Provide the (x, y) coordinate of the cell's center where the given text is located.  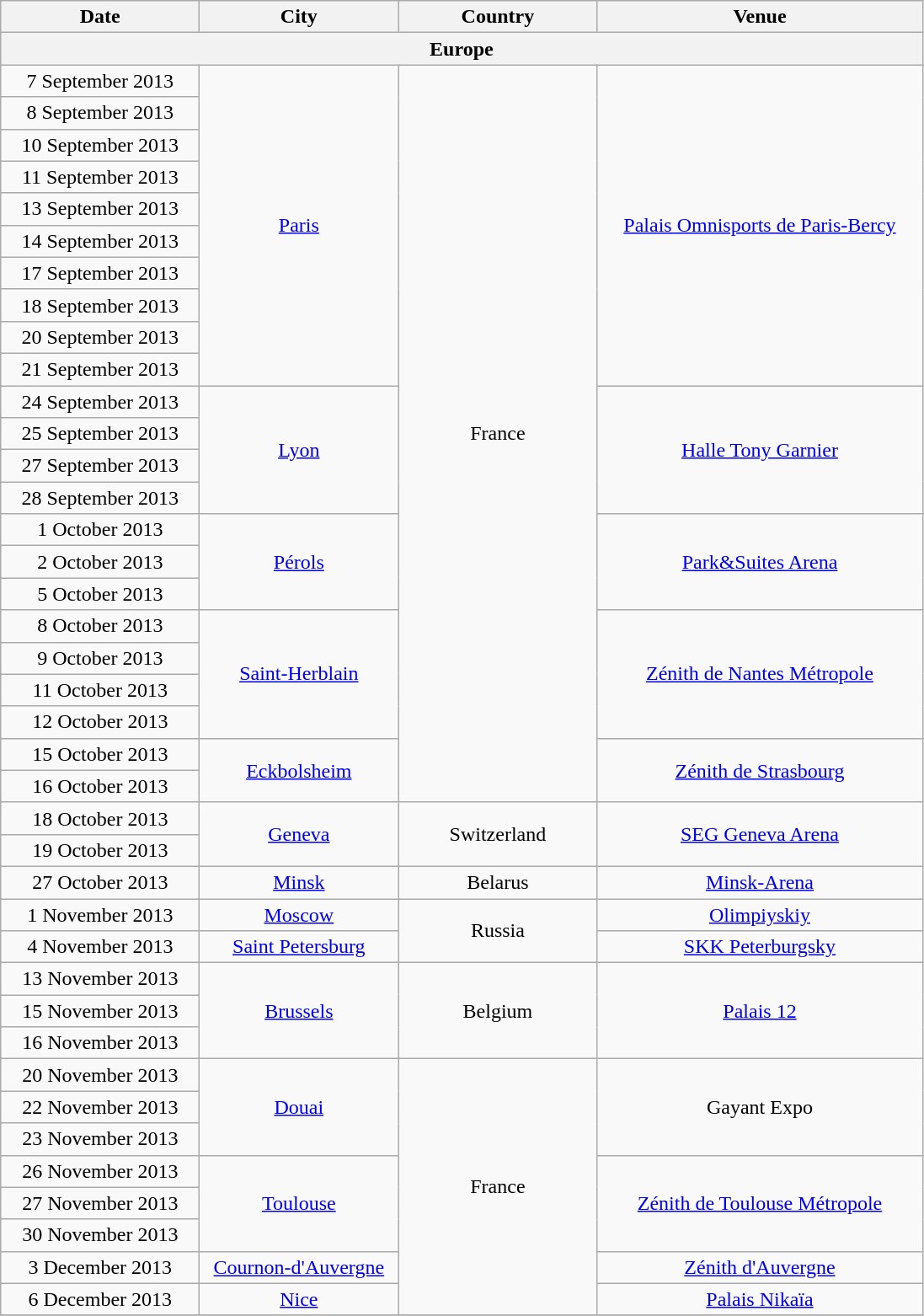
2 October 2013 (100, 562)
Geneva (299, 834)
Country (498, 17)
21 September 2013 (100, 369)
Zénith de Toulouse Métropole (760, 1203)
Venue (760, 17)
7 September 2013 (100, 81)
25 September 2013 (100, 434)
Zénith d'Auvergne (760, 1267)
Minsk-Arena (760, 882)
12 October 2013 (100, 722)
13 September 2013 (100, 209)
SEG Geneva Arena (760, 834)
4 November 2013 (100, 947)
27 November 2013 (100, 1203)
19 October 2013 (100, 850)
15 November 2013 (100, 1011)
11 September 2013 (100, 177)
15 October 2013 (100, 754)
22 November 2013 (100, 1107)
30 November 2013 (100, 1235)
Paris (299, 226)
16 October 2013 (100, 786)
Lyon (299, 450)
Date (100, 17)
Toulouse (299, 1203)
8 September 2013 (100, 113)
11 October 2013 (100, 690)
Zénith de Strasbourg (760, 770)
16 November 2013 (100, 1043)
Belarus (498, 882)
13 November 2013 (100, 979)
Olimpiyskiy (760, 914)
Nice (299, 1299)
27 September 2013 (100, 466)
Saint-Herblain (299, 674)
17 September 2013 (100, 273)
SKK Peterburgsky (760, 947)
Moscow (299, 914)
Palais Omnisports de Paris-Bercy (760, 226)
26 November 2013 (100, 1171)
27 October 2013 (100, 882)
Pérols (299, 562)
Park&Suites Arena (760, 562)
18 September 2013 (100, 305)
Eckbolsheim (299, 770)
City (299, 17)
28 September 2013 (100, 498)
Belgium (498, 1011)
1 November 2013 (100, 914)
6 December 2013 (100, 1299)
Douai (299, 1107)
Europe (462, 49)
Minsk (299, 882)
Halle Tony Garnier (760, 450)
Palais Nikaïa (760, 1299)
18 October 2013 (100, 818)
20 November 2013 (100, 1075)
9 October 2013 (100, 658)
Russia (498, 930)
Gayant Expo (760, 1107)
Brussels (299, 1011)
23 November 2013 (100, 1139)
Zénith de Nantes Métropole (760, 674)
Switzerland (498, 834)
14 September 2013 (100, 241)
3 December 2013 (100, 1267)
1 October 2013 (100, 530)
10 September 2013 (100, 145)
5 October 2013 (100, 594)
Saint Petersburg (299, 947)
20 September 2013 (100, 337)
8 October 2013 (100, 626)
Palais 12 (760, 1011)
Cournon-d'Auvergne (299, 1267)
24 September 2013 (100, 402)
